From the cell containing the given text, extract its center point as (x, y) coordinate. 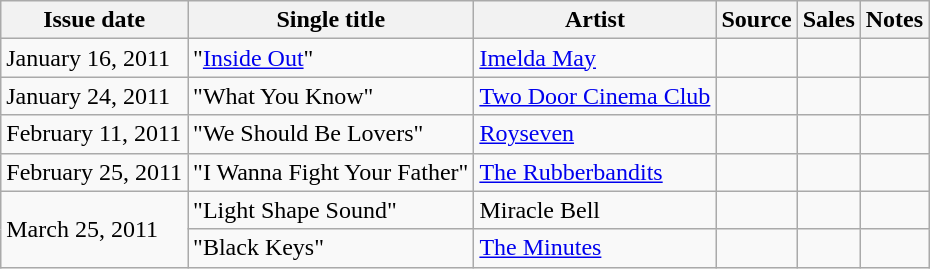
Two Door Cinema Club (595, 96)
Source (756, 20)
The Rubberbandits (595, 172)
"I Wanna Fight Your Father" (331, 172)
Artist (595, 20)
Miracle Bell (595, 210)
Royseven (595, 134)
"Inside Out" (331, 58)
Issue date (94, 20)
February 25, 2011 (94, 172)
Sales (828, 20)
Imelda May (595, 58)
January 16, 2011 (94, 58)
March 25, 2011 (94, 229)
January 24, 2011 (94, 96)
Single title (331, 20)
Notes (894, 20)
The Minutes (595, 248)
"We Should Be Lovers" (331, 134)
February 11, 2011 (94, 134)
"Light Shape Sound" (331, 210)
"What You Know" (331, 96)
"Black Keys" (331, 248)
